Scan for the cell matching the given text and deliver its (X, Y) coordinate at center. 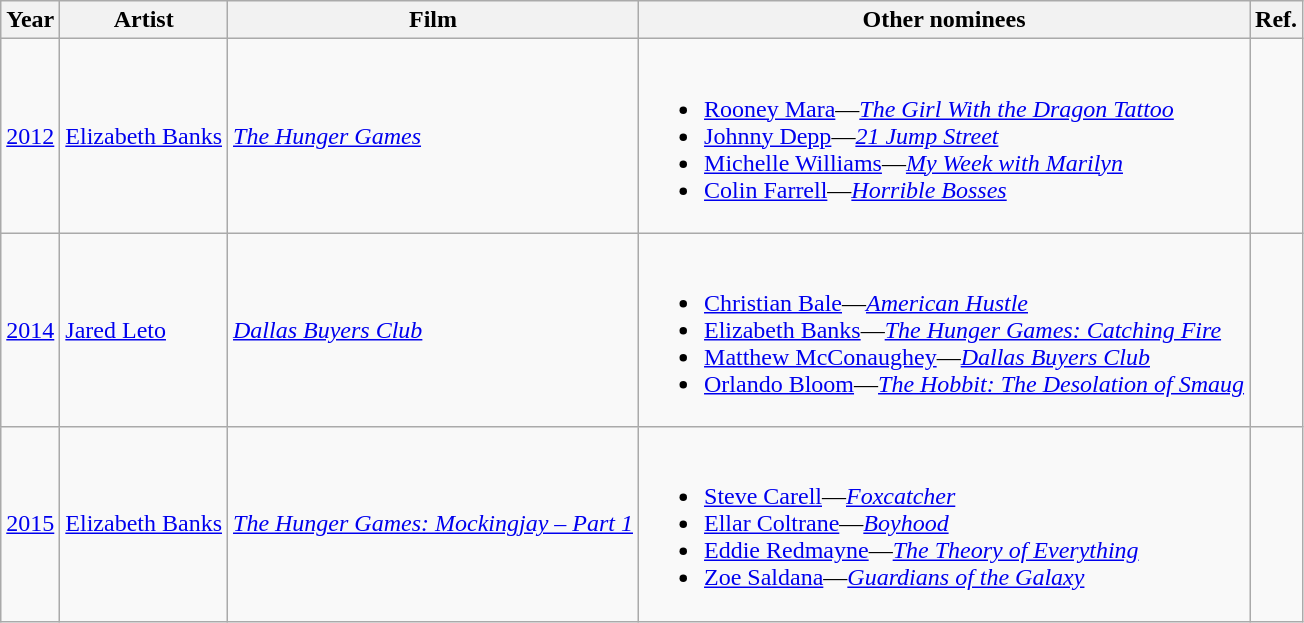
2014 (30, 330)
Film (434, 20)
Ref. (1276, 20)
Other nominees (944, 20)
Steve Carell—FoxcatcherEllar Coltrane—BoyhoodEddie Redmayne—The Theory of EverythingZoe Saldana—Guardians of the Galaxy (944, 524)
Dallas Buyers Club (434, 330)
Rooney Mara—The Girl With the Dragon TattooJohnny Depp—21 Jump StreetMichelle Williams—My Week with MarilynColin Farrell—Horrible Bosses (944, 136)
2015 (30, 524)
Jared Leto (144, 330)
Artist (144, 20)
The Hunger Games: Mockingjay – Part 1 (434, 524)
Year (30, 20)
The Hunger Games (434, 136)
2012 (30, 136)
